Pinpoint the cell where the given text exists, returning its [x, y] midpoint coordinate. 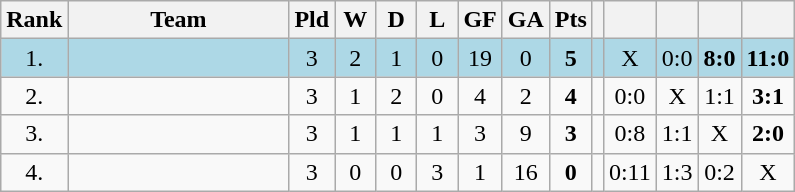
3:1 [768, 96]
Pld [312, 20]
L [438, 20]
0:8 [630, 134]
3. [34, 134]
Team [178, 20]
W [356, 20]
Pts [570, 20]
4. [34, 172]
GF [480, 20]
8:0 [720, 58]
9 [526, 134]
Rank [34, 20]
11:0 [768, 58]
0:2 [720, 172]
1:3 [677, 172]
1. [34, 58]
0:11 [630, 172]
2:0 [768, 134]
GA [526, 20]
19 [480, 58]
D [396, 20]
2. [34, 96]
5 [570, 58]
16 [526, 172]
